For the text-containing cell, return its midpoint in (X, Y) coordinate format. 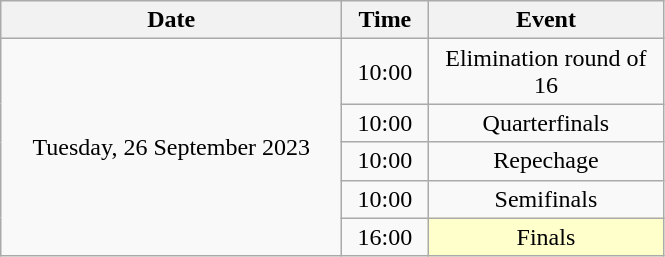
Quarterfinals (546, 123)
Time (385, 20)
Repechage (546, 161)
Date (172, 20)
Finals (546, 237)
16:00 (385, 237)
Semifinals (546, 199)
Elimination round of 16 (546, 72)
Event (546, 20)
Tuesday, 26 September 2023 (172, 148)
